Extract the (X, Y) coordinate from the center of the cell holding the provided text.  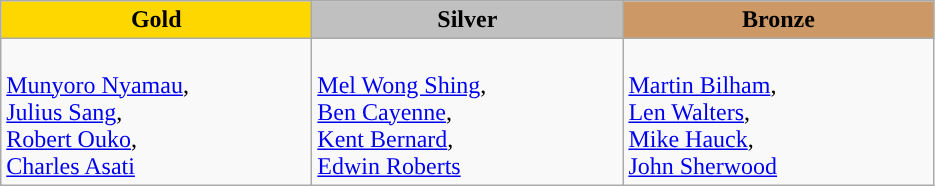
Munyoro Nyamau,Julius Sang,Robert Ouko,Charles Asati (156, 112)
Gold (156, 20)
Martin Bilham,Len Walters,Mike Hauck,John Sherwood (778, 112)
Mel Wong Shing,Ben Cayenne,Kent Bernard,Edwin Roberts (468, 112)
Silver (468, 20)
Bronze (778, 20)
